Provide the (X, Y) coordinate of the cell's center where the given text is located.  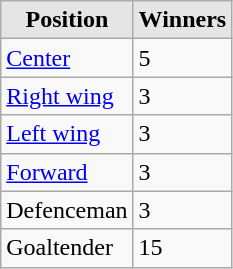
Left wing (67, 134)
15 (182, 248)
Defenceman (67, 210)
Goaltender (67, 248)
Right wing (67, 96)
Winners (182, 20)
Center (67, 58)
5 (182, 58)
Position (67, 20)
Forward (67, 172)
